Search for the cell housing the specified text and yield its [X, Y] center coordinate. 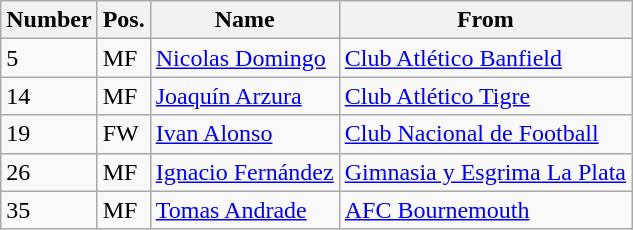
Gimnasia y Esgrima La Plata [485, 172]
FW [124, 134]
Number [49, 20]
Club Nacional de Football [485, 134]
Ivan Alonso [244, 134]
Name [244, 20]
5 [49, 58]
Club Atlético Banfield [485, 58]
AFC Bournemouth [485, 210]
26 [49, 172]
19 [49, 134]
From [485, 20]
Joaquín Arzura [244, 96]
Nicolas Domingo [244, 58]
Club Atlético Tigre [485, 96]
Tomas Andrade [244, 210]
Ignacio Fernández [244, 172]
35 [49, 210]
14 [49, 96]
Pos. [124, 20]
